Search for the cell housing the specified text and yield its (x, y) center coordinate. 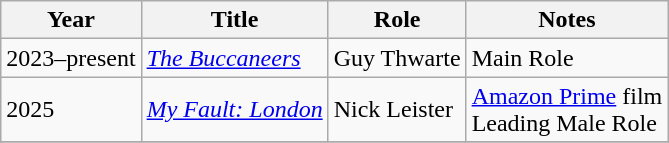
2025 (71, 110)
My Fault: London (234, 110)
Main Role (567, 58)
Nick Leister (397, 110)
Amazon Prime filmLeading Male Role (567, 110)
Guy Thwarte (397, 58)
Notes (567, 20)
The Buccaneers (234, 58)
Title (234, 20)
2023–present (71, 58)
Role (397, 20)
Year (71, 20)
